Find where the given text appears and provide that cell's center as (x, y) coordinate. 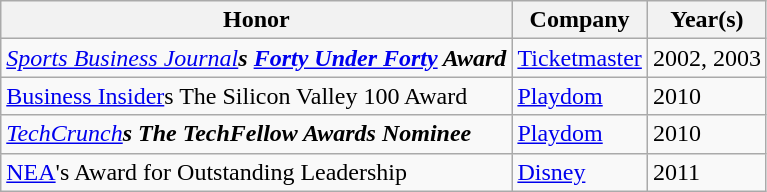
NEA's Award for Outstanding Leadership (256, 172)
Business Insiders The Silicon Valley 100 Award (256, 96)
Ticketmaster (580, 58)
Disney (580, 172)
Honor (256, 20)
TechCrunchs The TechFellow Awards Nominee (256, 134)
2011 (706, 172)
Sports Business Journals Forty Under Forty Award (256, 58)
Company (580, 20)
2002, 2003 (706, 58)
Year(s) (706, 20)
